Scan for the cell matching the given text and deliver its (X, Y) coordinate at center. 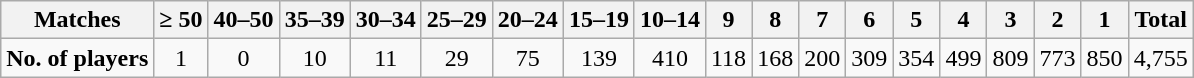
30–34 (386, 20)
139 (598, 58)
354 (916, 58)
75 (528, 58)
11 (386, 58)
20–24 (528, 20)
850 (1104, 58)
3 (1010, 20)
10–14 (670, 20)
499 (964, 58)
5 (916, 20)
Matches (78, 20)
29 (456, 58)
8 (776, 20)
35–39 (314, 20)
10 (314, 58)
168 (776, 58)
309 (870, 58)
Total (1160, 20)
0 (244, 58)
4,755 (1160, 58)
9 (728, 20)
2 (1058, 20)
15–19 (598, 20)
118 (728, 58)
809 (1010, 58)
410 (670, 58)
≥ 50 (181, 20)
4 (964, 20)
6 (870, 20)
No. of players (78, 58)
7 (822, 20)
40–50 (244, 20)
25–29 (456, 20)
200 (822, 58)
773 (1058, 58)
